Find where the given text appears and provide that cell's center as (X, Y) coordinate. 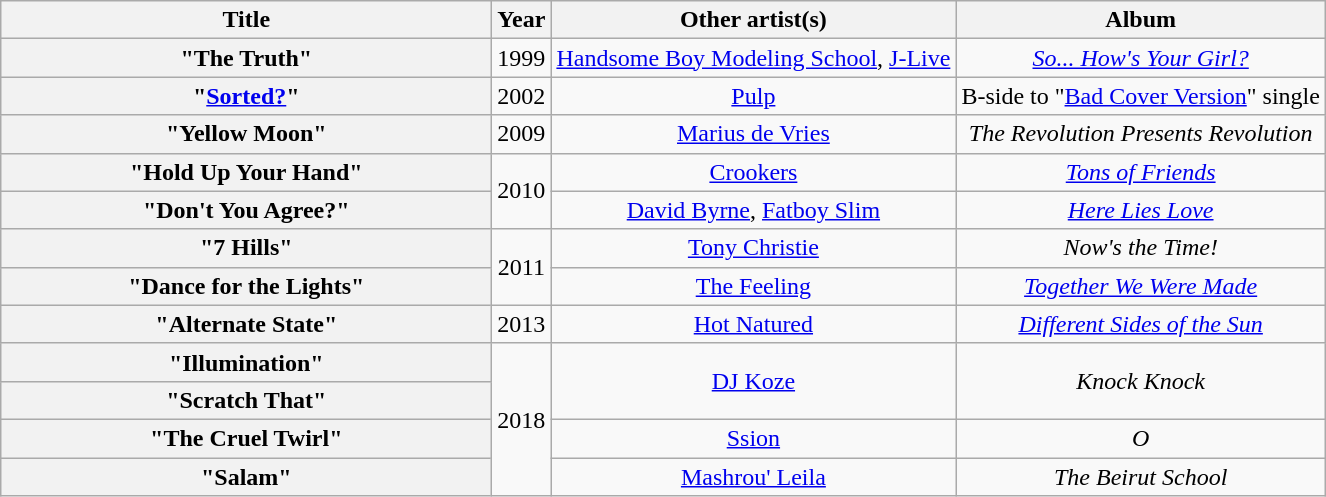
"Don't You Agree?" (246, 210)
Pulp (754, 96)
"Scratch That" (246, 400)
Now's the Time! (1141, 248)
"Yellow Moon" (246, 134)
The Beirut School (1141, 477)
Tons of Friends (1141, 172)
Marius de Vries (754, 134)
"7 Hills" (246, 248)
2013 (522, 324)
1999 (522, 58)
Together We Were Made (1141, 286)
2009 (522, 134)
Crookers (754, 172)
Ssion (754, 438)
"Salam" (246, 477)
Different Sides of the Sun (1141, 324)
David Byrne, Fatboy Slim (754, 210)
So... How's Your Girl? (1141, 58)
Knock Knock (1141, 381)
Title (246, 20)
"The Truth" (246, 58)
2018 (522, 419)
"Alternate State" (246, 324)
DJ Koze (754, 381)
O (1141, 438)
Year (522, 20)
Album (1141, 20)
The Feeling (754, 286)
The Revolution Presents Revolution (1141, 134)
"Dance for the Lights" (246, 286)
Handsome Boy Modeling School, J-Live (754, 58)
"The Cruel Twirl" (246, 438)
2002 (522, 96)
"Illumination" (246, 362)
B-side to "Bad Cover Version" single (1141, 96)
Other artist(s) (754, 20)
Hot Natured (754, 324)
2010 (522, 191)
Mashrou' Leila (754, 477)
"Hold Up Your Hand" (246, 172)
2011 (522, 267)
Here Lies Love (1141, 210)
Tony Christie (754, 248)
"Sorted?" (246, 96)
